Extract the (X, Y) coordinate from the center of the cell holding the provided text.  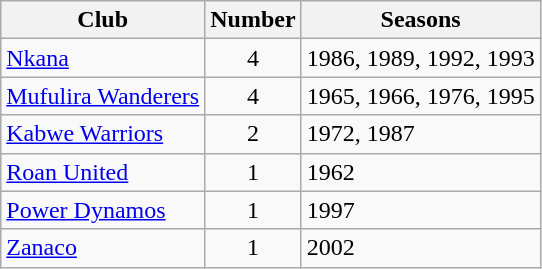
1962 (420, 172)
Club (103, 20)
1972, 1987 (420, 134)
Roan United (103, 172)
2002 (420, 248)
Nkana (103, 58)
Mufulira Wanderers (103, 96)
Seasons (420, 20)
Number (253, 20)
1986, 1989, 1992, 1993 (420, 58)
2 (253, 134)
1965, 1966, 1976, 1995 (420, 96)
Zanaco (103, 248)
Kabwe Warriors (103, 134)
1997 (420, 210)
Power Dynamos (103, 210)
